Pinpoint the cell where the given text exists, returning its [x, y] midpoint coordinate. 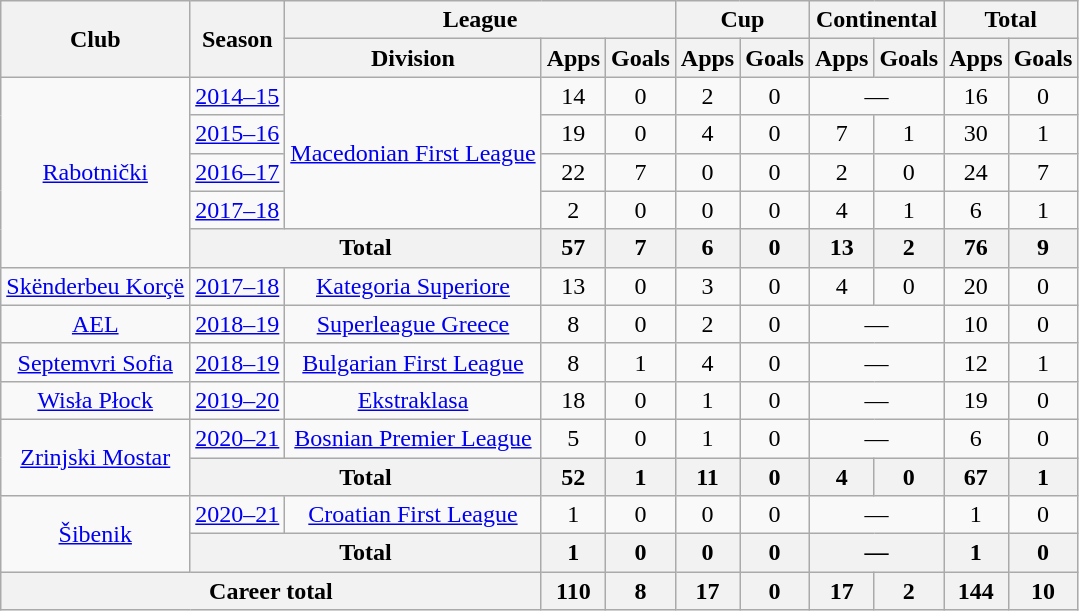
57 [573, 248]
Superleague Greece [413, 324]
2019–20 [238, 400]
Skënderbeu Korçë [96, 286]
18 [573, 400]
22 [573, 172]
Bosnian Premier League [413, 438]
Macedonian First League [413, 153]
20 [976, 286]
Career total [271, 591]
Kategoria Superiore [413, 286]
9 [1043, 248]
76 [976, 248]
Division [413, 58]
2015–16 [238, 134]
Croatian First League [413, 515]
Zrinjski Mostar [96, 457]
Ekstraklasa [413, 400]
144 [976, 591]
14 [573, 96]
League [480, 20]
Šibenik [96, 534]
Septemvri Sofia [96, 362]
110 [573, 591]
2014–15 [238, 96]
52 [573, 477]
AEL [96, 324]
Club [96, 39]
Continental [876, 20]
16 [976, 96]
Bulgarian First League [413, 362]
Cup [742, 20]
3 [707, 286]
Wisła Płock [96, 400]
11 [707, 477]
Season [238, 39]
24 [976, 172]
67 [976, 477]
5 [573, 438]
12 [976, 362]
30 [976, 134]
2016–17 [238, 172]
Rabotnički [96, 172]
